Return (X, Y) of the center of cell containing provided text 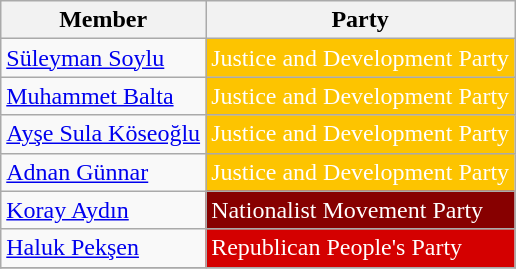
Süleyman Soylu (104, 58)
Nationalist Movement Party (360, 210)
Adnan Günnar (104, 172)
Muhammet Balta (104, 96)
Party (360, 20)
Haluk Pekşen (104, 248)
Ayşe Sula Köseoğlu (104, 134)
Koray Aydın (104, 210)
Member (104, 20)
Republican People's Party (360, 248)
